Search for the cell housing the specified text and yield its (x, y) center coordinate. 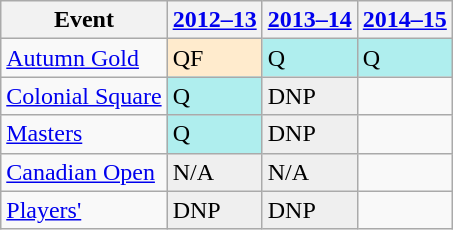
Players' (84, 210)
2012–13 (214, 20)
Canadian Open (84, 172)
Colonial Square (84, 96)
2014–15 (404, 20)
Masters (84, 134)
QF (214, 58)
2013–14 (310, 20)
Autumn Gold (84, 58)
Event (84, 20)
